Return [x, y] of the center of cell containing provided text 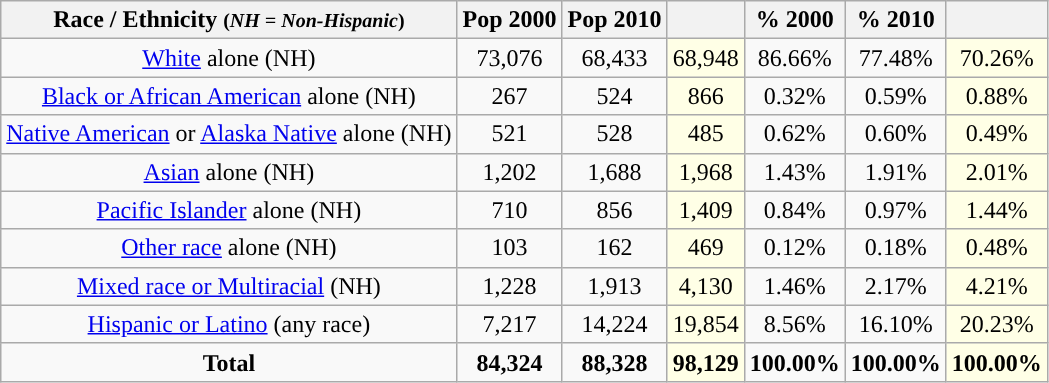
16.10% [896, 324]
469 [706, 248]
White alone (NH) [229, 58]
1,968 [706, 172]
1,409 [706, 210]
68,433 [614, 58]
524 [614, 96]
0.84% [794, 210]
Pop 2010 [614, 20]
0.59% [896, 96]
Mixed race or Multiracial (NH) [229, 286]
1.44% [996, 210]
856 [614, 210]
Black or African American alone (NH) [229, 96]
86.66% [794, 58]
8.56% [794, 324]
866 [706, 96]
0.88% [996, 96]
Asian alone (NH) [229, 172]
Other race alone (NH) [229, 248]
1,228 [510, 286]
68,948 [706, 58]
0.97% [896, 210]
1.46% [794, 286]
2.17% [896, 286]
0.18% [896, 248]
14,224 [614, 324]
Pacific Islander alone (NH) [229, 210]
Race / Ethnicity (NH = Non-Hispanic) [229, 20]
0.49% [996, 134]
0.48% [996, 248]
1,913 [614, 286]
1,202 [510, 172]
84,324 [510, 362]
0.62% [794, 134]
98,129 [706, 362]
2.01% [996, 172]
70.26% [996, 58]
77.48% [896, 58]
Native American or Alaska Native alone (NH) [229, 134]
% 2010 [896, 20]
162 [614, 248]
1.91% [896, 172]
4,130 [706, 286]
0.60% [896, 134]
7,217 [510, 324]
88,328 [614, 362]
528 [614, 134]
1,688 [614, 172]
521 [510, 134]
19,854 [706, 324]
73,076 [510, 58]
4.21% [996, 286]
1.43% [794, 172]
0.32% [794, 96]
485 [706, 134]
20.23% [996, 324]
Total [229, 362]
710 [510, 210]
103 [510, 248]
Pop 2000 [510, 20]
Hispanic or Latino (any race) [229, 324]
% 2000 [794, 20]
267 [510, 96]
0.12% [794, 248]
